Search for the cell housing the specified text and yield its (x, y) center coordinate. 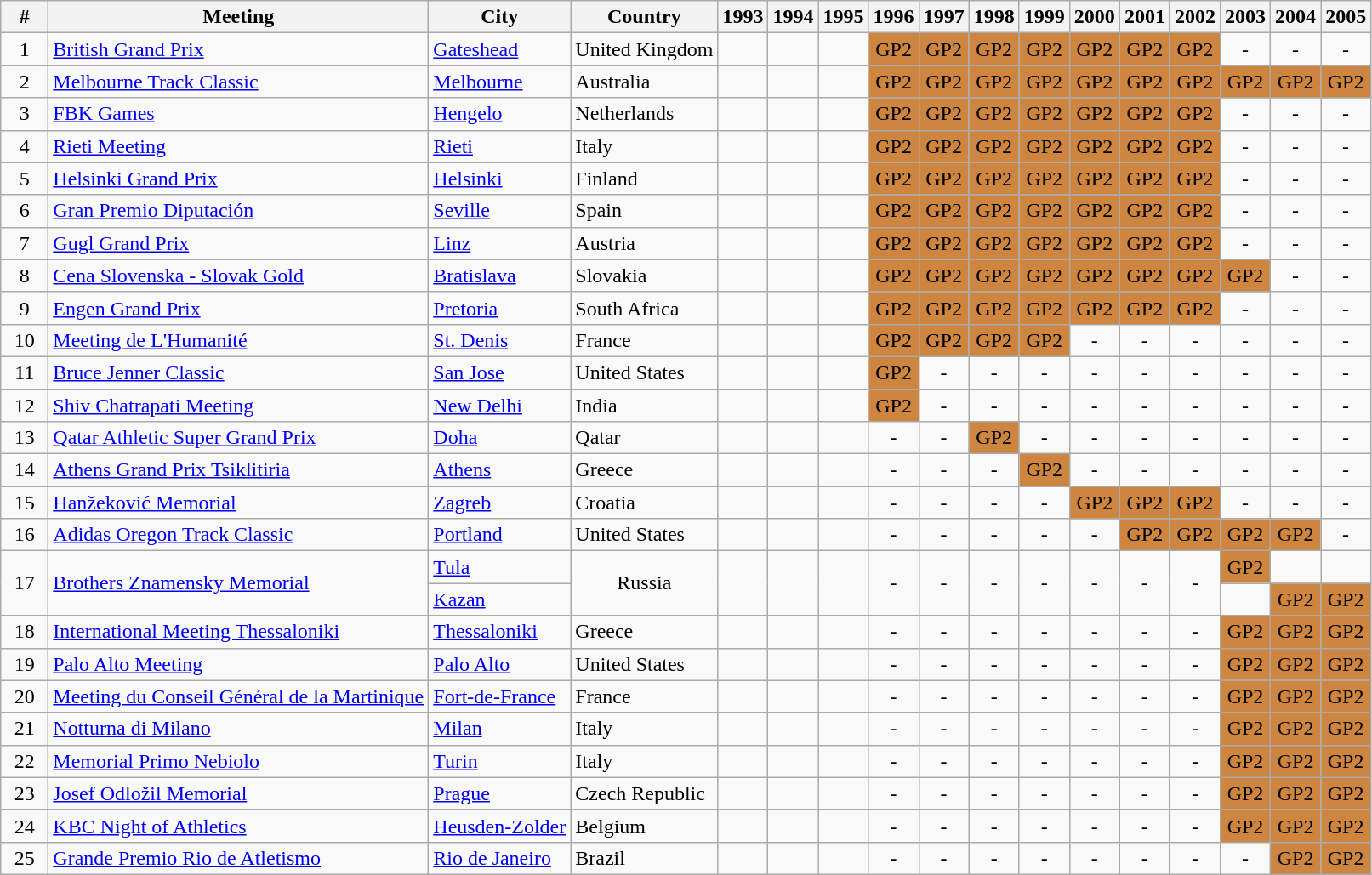
Zagreb (500, 503)
International Meeting Thessaloniki (238, 632)
Turin (500, 761)
2005 (1346, 17)
Palo Alto Meeting (238, 664)
Seville (500, 211)
Czech Republic (645, 793)
20 (25, 696)
Bratislava (500, 276)
23 (25, 793)
Helsinki (500, 179)
Austria (645, 243)
Thessaloniki (500, 632)
5 (25, 179)
Gugl Grand Prix (238, 243)
Bruce Jenner Classic (238, 372)
Melbourne (500, 82)
7 (25, 243)
Shiv Chatrapati Meeting (238, 406)
Rio de Janeiro (500, 858)
Rieti Meeting (238, 146)
New Delhi (500, 406)
Engen Grand Prix (238, 308)
Belgium (645, 826)
Hanžeković Memorial (238, 503)
Adidas Oregon Track Classic (238, 535)
Prague (500, 793)
FBK Games (238, 114)
Finland (645, 179)
Heusden-Zolder (500, 826)
Qatar (645, 438)
15 (25, 503)
Notturna di Milano (238, 729)
19 (25, 664)
Milan (500, 729)
Meeting de L'Humanité (238, 340)
St. Denis (500, 340)
Rieti (500, 146)
British Grand Prix (238, 49)
22 (25, 761)
Athens Grand Prix Tsiklitiria (238, 470)
San Jose (500, 372)
Slovakia (645, 276)
South Africa (645, 308)
Country (645, 17)
1994 (793, 17)
1999 (1045, 17)
16 (25, 535)
4 (25, 146)
Melbourne Track Classic (238, 82)
2001 (1145, 17)
2003 (1245, 17)
14 (25, 470)
Australia (645, 82)
Brazil (645, 858)
Netherlands (645, 114)
1993 (743, 17)
24 (25, 826)
Spain (645, 211)
Josef Odložil Memorial (238, 793)
Fort-de-France (500, 696)
2004 (1296, 17)
Linz (500, 243)
10 (25, 340)
12 (25, 406)
Qatar Athletic Super Grand Prix (238, 438)
Croatia (645, 503)
2 (25, 82)
3 (25, 114)
Cena Slovenska - Slovak Gold (238, 276)
Gateshead (500, 49)
2000 (1094, 17)
# (25, 17)
Meeting (238, 17)
17 (25, 583)
6 (25, 211)
Russia (645, 583)
Pretoria (500, 308)
1995 (844, 17)
KBC Night of Athletics (238, 826)
Kazan (500, 599)
2002 (1194, 17)
1 (25, 49)
Grande Premio Rio de Atletismo (238, 858)
1996 (893, 17)
9 (25, 308)
Tula (500, 567)
Hengelo (500, 114)
Memorial Primo Nebiolo (238, 761)
Palo Alto (500, 664)
Helsinki Grand Prix (238, 179)
21 (25, 729)
13 (25, 438)
Portland (500, 535)
City (500, 17)
United Kingdom (645, 49)
8 (25, 276)
25 (25, 858)
Brothers Znamensky Memorial (238, 583)
1997 (944, 17)
1998 (993, 17)
Gran Premio Diputación (238, 211)
Athens (500, 470)
11 (25, 372)
India (645, 406)
18 (25, 632)
Doha (500, 438)
Meeting du Conseil Général de la Martinique (238, 696)
